Output the [X, Y] coordinate of the center of the cell containing the given text.  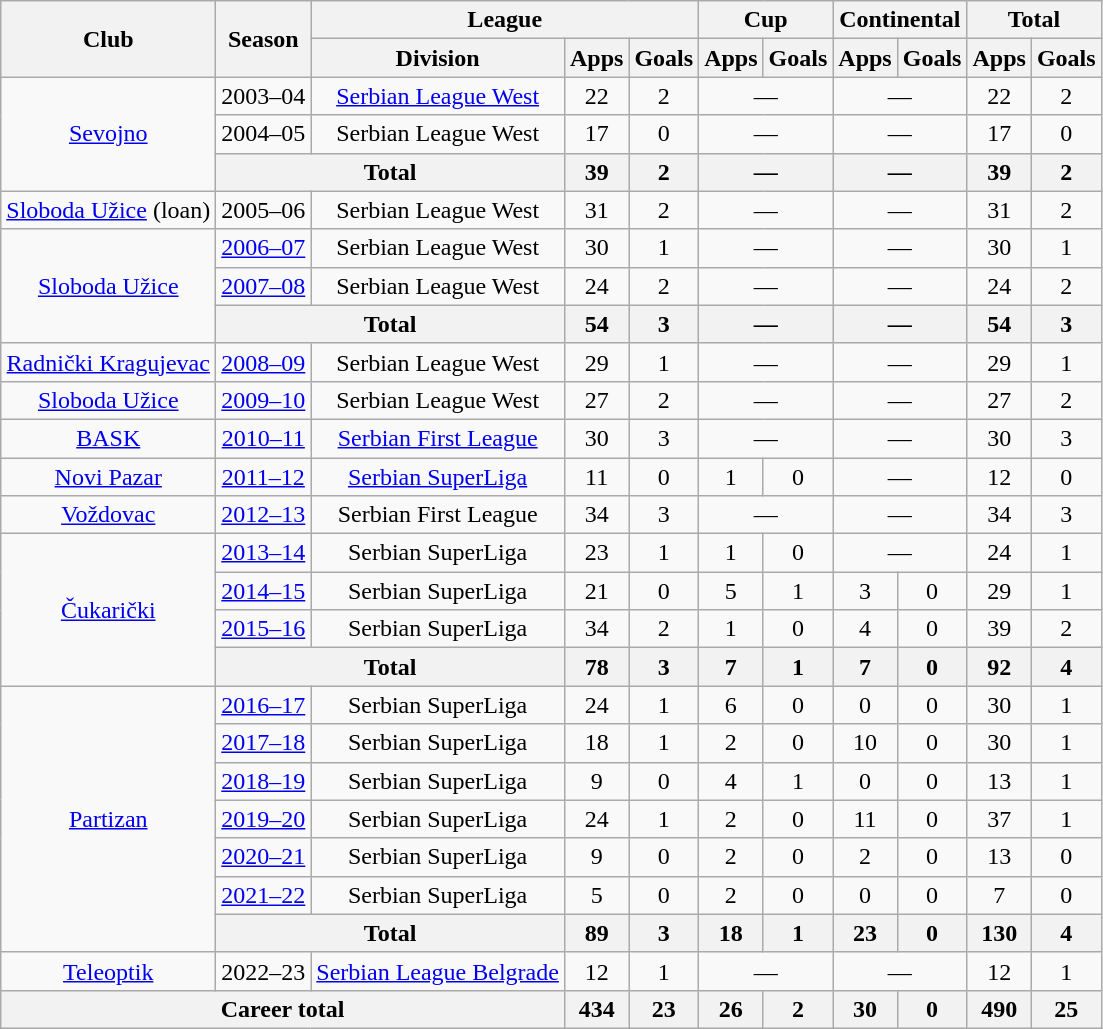
2003–04 [264, 96]
2019–20 [264, 819]
2007–08 [264, 286]
2014–15 [264, 591]
21 [596, 591]
2022–23 [264, 971]
37 [999, 819]
2020–21 [264, 857]
Serbian League Belgrade [438, 971]
2011–12 [264, 477]
Sevojno [108, 134]
2021–22 [264, 895]
2006–07 [264, 248]
Division [438, 58]
Cup [766, 20]
2012–13 [264, 515]
2013–14 [264, 553]
Career total [283, 1009]
490 [999, 1009]
78 [596, 667]
92 [999, 667]
Teleoptik [108, 971]
Club [108, 39]
Partizan [108, 819]
2010–11 [264, 438]
2015–16 [264, 629]
Čukarički [108, 610]
BASK [108, 438]
2005–06 [264, 210]
10 [865, 743]
Continental [900, 20]
6 [731, 705]
Novi Pazar [108, 477]
2008–09 [264, 362]
2004–05 [264, 134]
130 [999, 933]
Voždovac [108, 515]
2016–17 [264, 705]
Radnički Kragujevac [108, 362]
League [505, 20]
25 [1066, 1009]
Sloboda Užice (loan) [108, 210]
2017–18 [264, 743]
26 [731, 1009]
434 [596, 1009]
89 [596, 933]
Season [264, 39]
2018–19 [264, 781]
2009–10 [264, 400]
